Provide the [X, Y] coordinate of the cell's center where the given text is located.  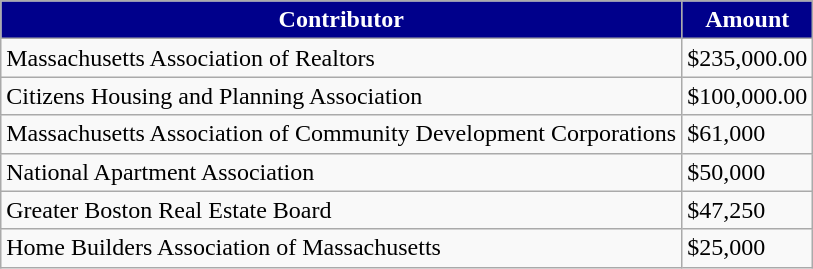
Contributor [342, 20]
National Apartment Association [342, 172]
$235,000.00 [748, 58]
Massachusetts Association of Realtors [342, 58]
$100,000.00 [748, 96]
Amount [748, 20]
$61,000 [748, 134]
Massachusetts Association of Community Development Corporations [342, 134]
Citizens Housing and Planning Association [342, 96]
Greater Boston Real Estate Board [342, 210]
$25,000 [748, 248]
$47,250 [748, 210]
Home Builders Association of Massachusetts [342, 248]
$50,000 [748, 172]
